Capture the cell that displays the provided text and extract its [x, y] central coordinate. 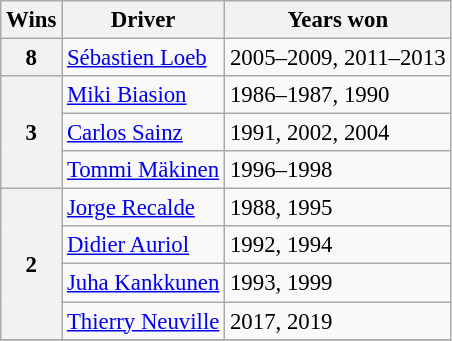
1988, 1995 [338, 208]
Sébastien Loeb [144, 58]
Juha Kankkunen [144, 283]
1993, 1999 [338, 283]
Miki Biasion [144, 95]
1996–1998 [338, 170]
2005–2009, 2011–2013 [338, 58]
8 [32, 58]
Didier Auriol [144, 245]
2017, 2019 [338, 321]
2 [32, 264]
Years won [338, 20]
Wins [32, 20]
Driver [144, 20]
Jorge Recalde [144, 208]
1992, 1994 [338, 245]
1986–1987, 1990 [338, 95]
Tommi Mäkinen [144, 170]
3 [32, 132]
Thierry Neuville [144, 321]
1991, 2002, 2004 [338, 133]
Carlos Sainz [144, 133]
